For the text-containing cell, return its midpoint in (x, y) coordinate format. 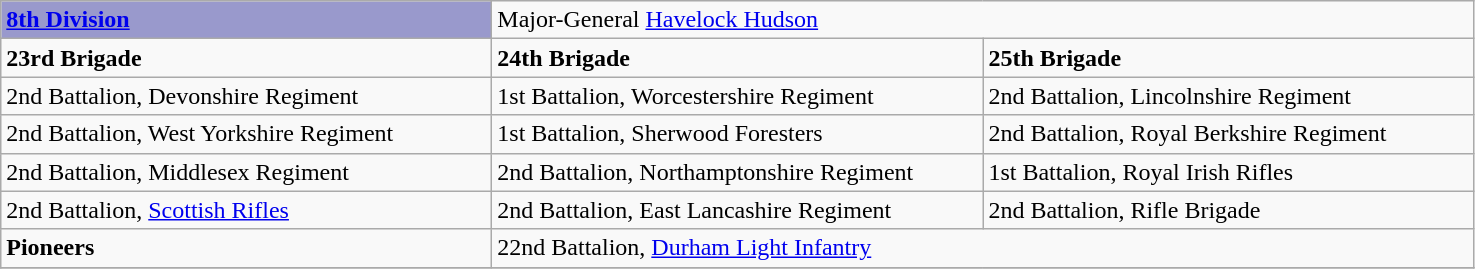
1st Battalion, Royal Irish Rifles (1228, 172)
1st Battalion, Sherwood Foresters (738, 134)
2nd Battalion, Northamptonshire Regiment (738, 172)
2nd Battalion, East Lancashire Regiment (738, 210)
2nd Battalion, Rifle Brigade (1228, 210)
2nd Battalion, West Yorkshire Regiment (246, 134)
2nd Battalion, Devonshire Regiment (246, 96)
2nd Battalion, Middlesex Regiment (246, 172)
2nd Battalion, Royal Berkshire Regiment (1228, 134)
1st Battalion, Worcestershire Regiment (738, 96)
22nd Battalion, Durham Light Infantry (983, 248)
Major-General Havelock Hudson (983, 20)
2nd Battalion, Lincolnshire Regiment (1228, 96)
8th Division (246, 20)
Pioneers (246, 248)
2nd Battalion, Scottish Rifles (246, 210)
23rd Brigade (246, 58)
25th Brigade (1228, 58)
24th Brigade (738, 58)
